Capture the cell that displays the provided text and extract its (x, y) central coordinate. 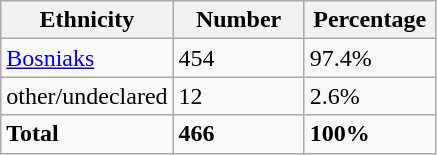
454 (238, 58)
2.6% (370, 96)
12 (238, 96)
Bosniaks (87, 58)
100% (370, 134)
97.4% (370, 58)
other/undeclared (87, 96)
Ethnicity (87, 20)
Number (238, 20)
466 (238, 134)
Percentage (370, 20)
Total (87, 134)
